Return the (x, y) coordinate for the center point of the cell that contains the specified text.  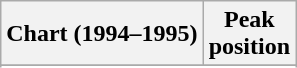
Peakposition (249, 34)
Chart (1994–1995) (102, 34)
